Scan for the cell matching the given text and deliver its (x, y) coordinate at center. 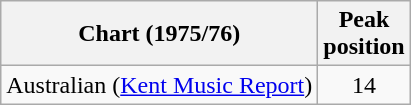
14 (364, 85)
Peakposition (364, 34)
Australian (Kent Music Report) (160, 85)
Chart (1975/76) (160, 34)
